Search for the cell housing the specified text and yield its (x, y) center coordinate. 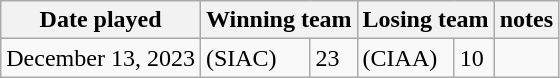
10 (474, 58)
Losing team (426, 20)
23 (334, 58)
(CIAA) (406, 58)
December 13, 2023 (101, 58)
(SIAC) (255, 58)
Winning team (278, 20)
Date played (101, 20)
notes (526, 20)
